Extract the [x, y] coordinate from the center of the cell holding the provided text.  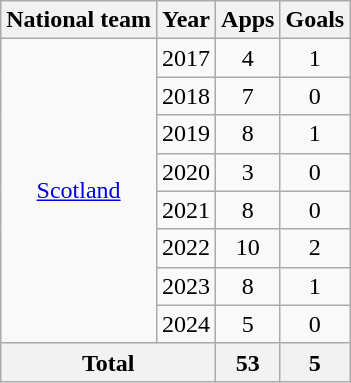
2018 [186, 96]
2020 [186, 172]
2022 [186, 248]
Total [108, 362]
4 [248, 58]
2023 [186, 286]
53 [248, 362]
2019 [186, 134]
Year [186, 20]
3 [248, 172]
2017 [186, 58]
2024 [186, 324]
10 [248, 248]
7 [248, 96]
National team [79, 20]
Apps [248, 20]
Goals [315, 20]
2021 [186, 210]
Scotland [79, 191]
2 [315, 248]
